Detect which cell encompasses the target text, then output its (x, y) center coordinate. 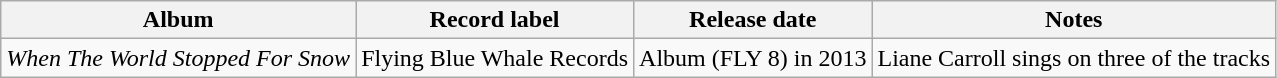
Liane Carroll sings on three of the tracks (1074, 58)
When The World Stopped For Snow (178, 58)
Record label (495, 20)
Notes (1074, 20)
Flying Blue Whale Records (495, 58)
Release date (753, 20)
Album (FLY 8) in 2013 (753, 58)
Album (178, 20)
